Output the (x, y) coordinate of the center of the cell containing the given text.  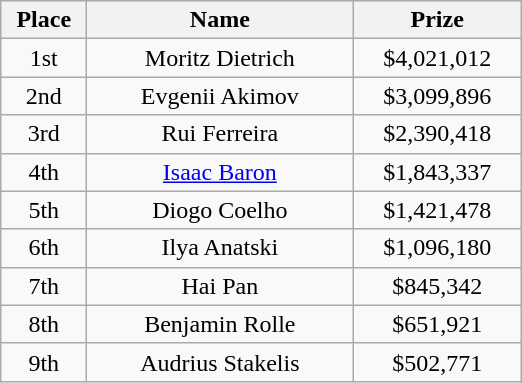
Rui Ferreira (220, 134)
$845,342 (438, 286)
$4,021,012 (438, 58)
Isaac Baron (220, 172)
9th (44, 362)
$3,099,896 (438, 96)
$651,921 (438, 324)
Moritz Dietrich (220, 58)
Ilya Anatski (220, 248)
Diogo Coelho (220, 210)
$1,096,180 (438, 248)
Benjamin Rolle (220, 324)
Place (44, 20)
$2,390,418 (438, 134)
$1,843,337 (438, 172)
$502,771 (438, 362)
2nd (44, 96)
7th (44, 286)
6th (44, 248)
Name (220, 20)
Evgenii Akimov (220, 96)
Hai Pan (220, 286)
5th (44, 210)
Prize (438, 20)
$1,421,478 (438, 210)
4th (44, 172)
1st (44, 58)
8th (44, 324)
3rd (44, 134)
Audrius Stakelis (220, 362)
